Return [x, y] of the center of cell containing provided text 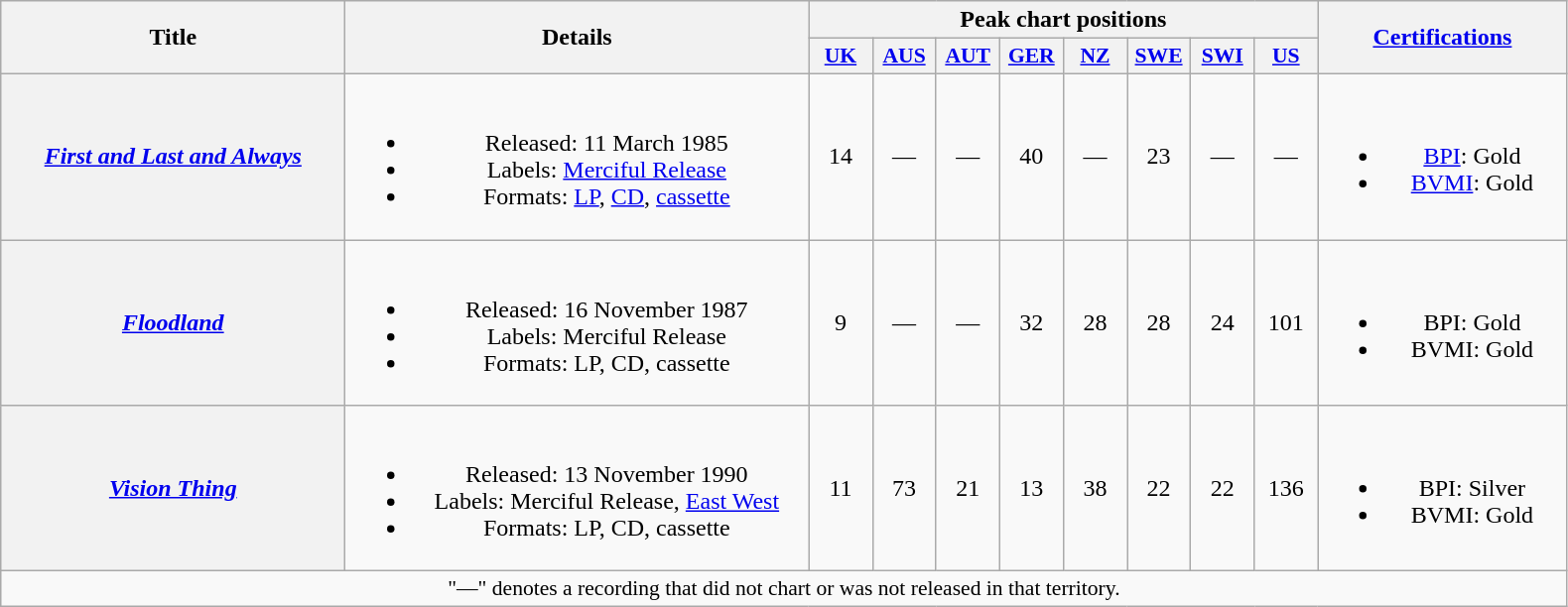
13 [1031, 488]
38 [1095, 488]
Peak chart positions [1064, 20]
136 [1286, 488]
Title [173, 38]
First and Last and Always [173, 157]
40 [1031, 157]
"—" denotes a recording that did not chart or was not released in that territory. [784, 589]
NZ [1095, 57]
11 [841, 488]
Released: 13 November 1990Labels: Merciful Release, East WestFormats: LP, CD, cassette [578, 488]
24 [1223, 323]
101 [1286, 323]
AUT [968, 57]
32 [1031, 323]
14 [841, 157]
21 [968, 488]
SWI [1223, 57]
9 [841, 323]
US [1286, 57]
Released: 16 November 1987Labels: Merciful ReleaseFormats: LP, CD, cassette [578, 323]
Vision Thing [173, 488]
GER [1031, 57]
73 [904, 488]
UK [841, 57]
Certifications [1443, 38]
Floodland [173, 323]
Details [578, 38]
Released: 11 March 1985Labels: Merciful ReleaseFormats: LP, CD, cassette [578, 157]
SWE [1159, 57]
23 [1159, 157]
AUS [904, 57]
BPI: SilverBVMI: Gold [1443, 488]
